Locate the cell with the specified text and output its (x, y) center coordinate. 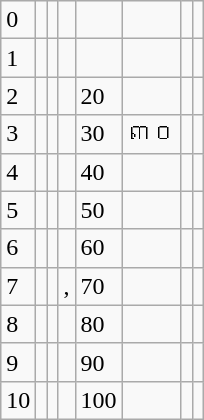
50 (98, 210)
5 (18, 210)
1 (18, 58)
100 (98, 400)
3 (18, 134)
2 (18, 96)
៣០ (152, 134)
4 (18, 172)
6 (18, 248)
90 (98, 362)
7 (18, 286)
60 (98, 248)
80 (98, 324)
20 (98, 96)
8 (18, 324)
40 (98, 172)
30 (98, 134)
10 (18, 400)
0 (18, 20)
9 (18, 362)
, (66, 286)
70 (98, 286)
